Capture the cell that displays the provided text and extract its (X, Y) central coordinate. 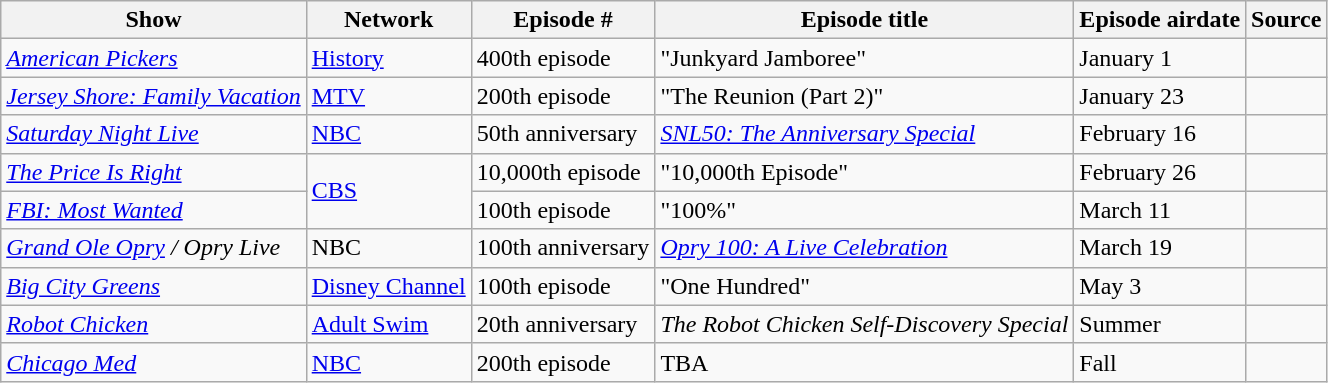
The Price Is Right (154, 172)
Adult Swim (388, 324)
MTV (388, 96)
January 23 (1160, 96)
Grand Ole Opry / Opry Live (154, 248)
February 16 (1160, 134)
FBI: Most Wanted (154, 210)
Chicago Med (154, 362)
Source (1286, 20)
Network (388, 20)
History (388, 58)
Disney Channel (388, 286)
"Junkyard Jamboree" (864, 58)
Saturday Night Live (154, 134)
Robot Chicken (154, 324)
January 1 (1160, 58)
Summer (1160, 324)
Episode # (563, 20)
February 26 (1160, 172)
"100%" (864, 210)
Jersey Shore: Family Vacation (154, 96)
The Robot Chicken Self-Discovery Special (864, 324)
SNL50: The Anniversary Special (864, 134)
"The Reunion (Part 2)" (864, 96)
Episode airdate (1160, 20)
Show (154, 20)
American Pickers (154, 58)
March 11 (1160, 210)
May 3 (1160, 286)
TBA (864, 362)
10,000th episode (563, 172)
Opry 100: A Live Celebration (864, 248)
"One Hundred" (864, 286)
400th episode (563, 58)
"10,000th Episode" (864, 172)
March 19 (1160, 248)
Big City Greens (154, 286)
Fall (1160, 362)
50th anniversary (563, 134)
CBS (388, 191)
100th anniversary (563, 248)
20th anniversary (563, 324)
Episode title (864, 20)
